Return the (X, Y) coordinate for the center point of the cell that contains the specified text.  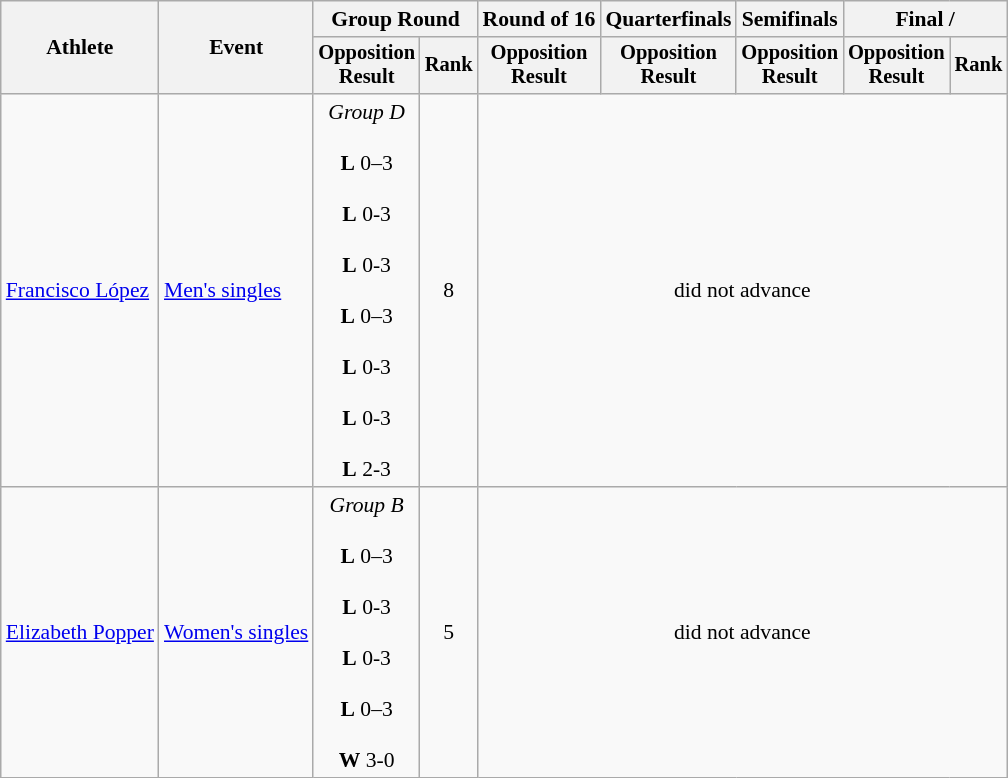
Round of 16 (540, 19)
Women's singles (236, 632)
Elizabeth Popper (80, 632)
Group BL 0–3L 0-3L 0-3L 0–3W 3-0 (366, 632)
Final / (925, 19)
8 (449, 290)
5 (449, 632)
Group DL 0–3L 0-3L 0-3L 0–3L 0-3L 0-3L 2-3 (366, 290)
Group Round (395, 19)
Event (236, 48)
Francisco López (80, 290)
Men's singles (236, 290)
Quarterfinals (668, 19)
Semifinals (790, 19)
Athlete (80, 48)
